Locate the cell with the specified text and output its (X, Y) center coordinate. 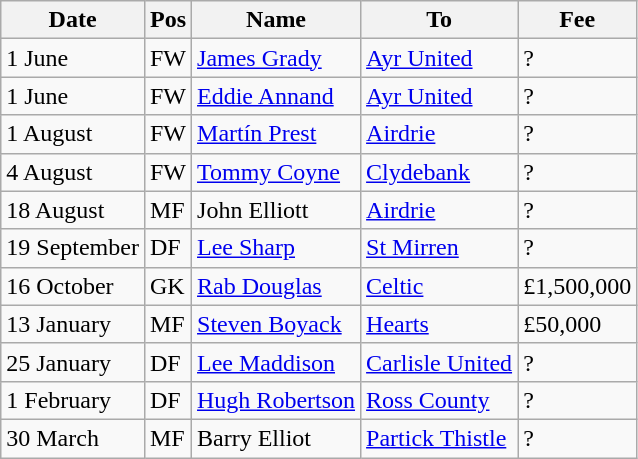
Martín Prest (276, 134)
To (440, 20)
1 August (73, 134)
Pos (168, 20)
13 January (73, 324)
1 February (73, 400)
19 September (73, 248)
Celtic (440, 286)
Lee Maddison (276, 362)
£1,500,000 (578, 286)
Lee Sharp (276, 248)
Fee (578, 20)
John Elliott (276, 210)
16 October (73, 286)
Name (276, 20)
Tommy Coyne (276, 172)
Eddie Annand (276, 96)
4 August (73, 172)
Date (73, 20)
St Mirren (440, 248)
Partick Thistle (440, 438)
Hearts (440, 324)
Steven Boyack (276, 324)
Carlisle United (440, 362)
Hugh Robertson (276, 400)
25 January (73, 362)
£50,000 (578, 324)
Clydebank (440, 172)
James Grady (276, 58)
18 August (73, 210)
30 March (73, 438)
GK (168, 286)
Ross County (440, 400)
Rab Douglas (276, 286)
Barry Elliot (276, 438)
